Pinpoint the cell where the given text exists, returning its [X, Y] midpoint coordinate. 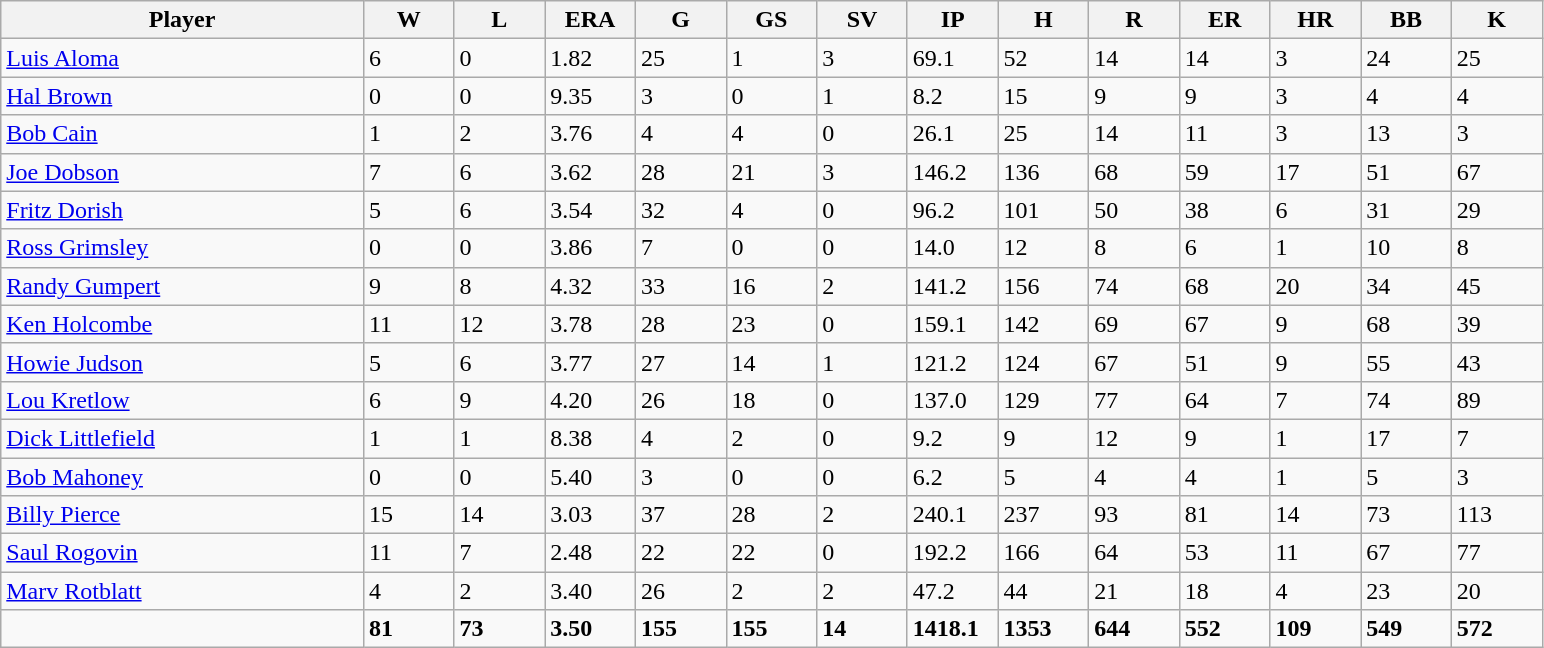
IP [952, 20]
R [1134, 20]
W [408, 20]
14.0 [952, 248]
K [1496, 20]
10 [1406, 248]
9.2 [952, 438]
Lou Kretlow [182, 400]
8.38 [590, 438]
24 [1406, 58]
3.62 [590, 172]
SV [862, 20]
192.2 [952, 553]
3.40 [590, 591]
3.77 [590, 362]
Dick Littlefield [182, 438]
3.78 [590, 324]
69.1 [952, 58]
136 [1044, 172]
16 [772, 286]
Saul Rogovin [182, 553]
Bob Cain [182, 134]
Ross Grimsley [182, 248]
9.35 [590, 96]
Randy Gumpert [182, 286]
4.32 [590, 286]
644 [1134, 629]
3.86 [590, 248]
47.2 [952, 591]
3.03 [590, 515]
5.40 [590, 477]
6.2 [952, 477]
572 [1496, 629]
137.0 [952, 400]
129 [1044, 400]
BB [1406, 20]
141.2 [952, 286]
113 [1496, 515]
237 [1044, 515]
37 [680, 515]
3.76 [590, 134]
Player [182, 20]
Joe Dobson [182, 172]
39 [1496, 324]
55 [1406, 362]
38 [1224, 210]
Bob Mahoney [182, 477]
ER [1224, 20]
33 [680, 286]
52 [1044, 58]
GS [772, 20]
124 [1044, 362]
3.54 [590, 210]
109 [1316, 629]
31 [1406, 210]
240.1 [952, 515]
ERA [590, 20]
93 [1134, 515]
Howie Judson [182, 362]
8.2 [952, 96]
13 [1406, 134]
Luis Aloma [182, 58]
1418.1 [952, 629]
29 [1496, 210]
142 [1044, 324]
121.2 [952, 362]
44 [1044, 591]
L [500, 20]
159.1 [952, 324]
1353 [1044, 629]
1.82 [590, 58]
27 [680, 362]
2.48 [590, 553]
Hal Brown [182, 96]
59 [1224, 172]
45 [1496, 286]
32 [680, 210]
HR [1316, 20]
50 [1134, 210]
H [1044, 20]
Billy Pierce [182, 515]
69 [1134, 324]
156 [1044, 286]
549 [1406, 629]
26.1 [952, 134]
43 [1496, 362]
552 [1224, 629]
89 [1496, 400]
Ken Holcombe [182, 324]
166 [1044, 553]
Fritz Dorish [182, 210]
3.50 [590, 629]
Marv Rotblatt [182, 591]
53 [1224, 553]
4.20 [590, 400]
96.2 [952, 210]
101 [1044, 210]
34 [1406, 286]
146.2 [952, 172]
G [680, 20]
